Return (X, Y) of the center of cell containing provided text 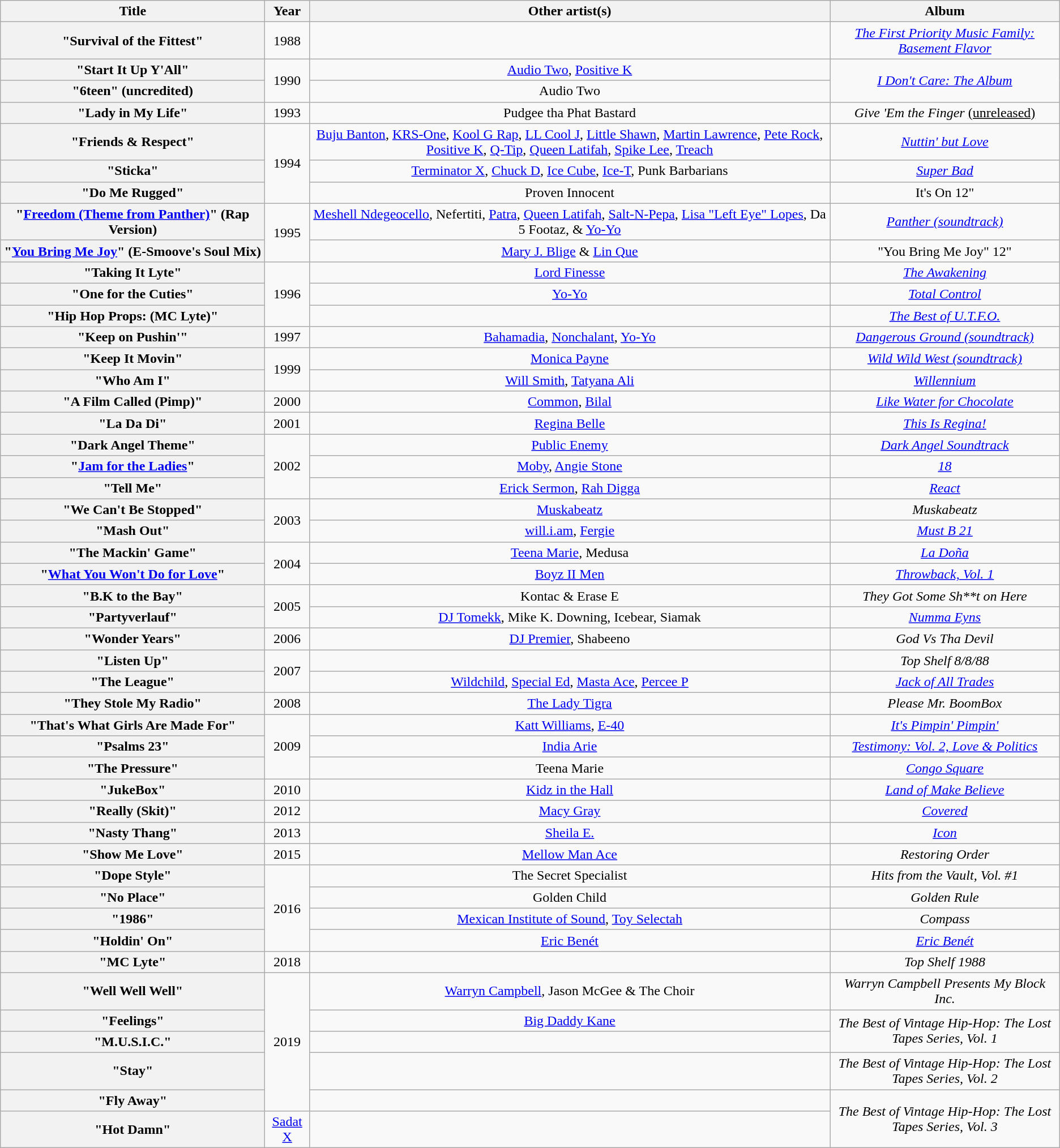
"Holdin' On" (132, 940)
It's Pimpin' Pimpin' (945, 725)
"That's What Girls Are Made For" (132, 725)
will.i.am, Fergie (570, 531)
1995 (288, 232)
"They Stole My Radio" (132, 704)
Public Enemy (570, 445)
Throwback, Vol. 1 (945, 574)
Mexican Institute of Sound, Toy Selectah (570, 919)
1993 (288, 113)
DJ Premier, Shabeeno (570, 639)
Please Mr. BoomBox (945, 704)
"Mash Out" (132, 531)
"Hip Hop Props: (MC Lyte)" (132, 315)
Regina Belle (570, 423)
2008 (288, 704)
2002 (288, 466)
"Freedom (Theme from Panther)" (Rap Version) (132, 222)
Testimony: Vol. 2, Love & Politics (945, 747)
React (945, 488)
Meshell Ndegeocello, Nefertiti, Patra, Queen Latifah, Salt-N-Pepa, Lisa "Left Eye" Lopes, Da 5 Footaz, & Yo-Yo (570, 222)
It's On 12" (945, 192)
2007 (288, 671)
Panther (soundtrack) (945, 222)
"Really (Skit)" (132, 811)
2012 (288, 811)
Covered (945, 811)
Like Water for Chocolate (945, 402)
God Vs Tha Devil (945, 639)
Top Shelf 8/8/88 (945, 661)
Restoring Order (945, 854)
The Secret Specialist (570, 876)
2015 (288, 854)
"Feelings" (132, 1021)
Wild Wild West (soundtrack) (945, 359)
2006 (288, 639)
1996 (288, 294)
Katt Williams, E-40 (570, 725)
"You Bring Me Joy" 12" (945, 251)
Big Daddy Kane (570, 1021)
Total Control (945, 294)
Super Bad (945, 171)
"The Pressure" (132, 768)
Mary J. Blige & Lin Que (570, 251)
"Dark Angel Theme" (132, 445)
1997 (288, 337)
"One for the Cuties" (132, 294)
Boyz II Men (570, 574)
Will Smith, Tatyana Ali (570, 380)
"Show Me Love" (132, 854)
Teena Marie (570, 768)
"Dope Style" (132, 876)
Icon (945, 833)
1999 (288, 370)
"MC Lyte" (132, 962)
2018 (288, 962)
"Stay" (132, 1071)
"The League" (132, 682)
Buju Banton, KRS-One, Kool G Rap, LL Cool J, Little Shawn, Martin Lawrence, Pete Rock, Positive K, Q-Tip, Queen Latifah, Spike Lee, Treach (570, 142)
2005 (288, 606)
Golden Child (570, 897)
"6teen" (uncredited) (132, 91)
"1986" (132, 919)
This Is Regina! (945, 423)
"Jam for the Ladies" (132, 466)
Teena Marie, Medusa (570, 552)
The Awakening (945, 272)
1990 (288, 80)
Jack of All Trades (945, 682)
Dark Angel Soundtrack (945, 445)
Numma Eyns (945, 617)
2013 (288, 833)
"What You Won't Do for Love" (132, 574)
"Survival of the Fittest" (132, 41)
Dangerous Ground (soundtrack) (945, 337)
Other artist(s) (570, 11)
"Wonder Years" (132, 639)
Sheila E. (570, 833)
2004 (288, 563)
2019 (288, 1042)
Audio Two, Positive K (570, 70)
The Best of Vintage Hip-Hop: The Lost Tapes Series, Vol. 1 (945, 1031)
2010 (288, 790)
"Listen Up" (132, 661)
The Best of U.T.F.O. (945, 315)
"Partyverlauf" (132, 617)
Album (945, 11)
The Best of Vintage Hip-Hop: The Lost Tapes Series, Vol. 3 (945, 1119)
2016 (288, 908)
Title (132, 11)
"Sticka" (132, 171)
"Friends & Respect" (132, 142)
Proven Innocent (570, 192)
18 (945, 466)
"JukeBox" (132, 790)
Top Shelf 1988 (945, 962)
1994 (288, 163)
Wildchild, Special Ed, Masta Ace, Percee P (570, 682)
"The Mackin' Game" (132, 552)
The Best of Vintage Hip-Hop: The Lost Tapes Series, Vol. 2 (945, 1071)
Give 'Em the Finger (unreleased) (945, 113)
Bahamadia, Nonchalant, Yo-Yo (570, 337)
"Who Am I" (132, 380)
The Lady Tigra (570, 704)
"M.U.S.I.C." (132, 1042)
Mellow Man Ace (570, 854)
"Fly Away" (132, 1100)
2001 (288, 423)
Congo Square (945, 768)
"Start It Up Y'All" (132, 70)
La Doña (945, 552)
"Keep on Pushin'" (132, 337)
Compass (945, 919)
"Nasty Thang" (132, 833)
"Hot Damn" (132, 1130)
Common, Bilal (570, 402)
Erick Sermon, Rah Digga (570, 488)
"Do Me Rugged" (132, 192)
India Arie (570, 747)
"A Film Called (Pimp)" (132, 402)
Nuttin' but Love (945, 142)
"Psalms 23" (132, 747)
"B.K to the Bay" (132, 596)
1988 (288, 41)
"No Place" (132, 897)
The First Priority Music Family: Basement Flavor (945, 41)
"Lady in My Life" (132, 113)
Kidz in the Hall (570, 790)
Macy Gray (570, 811)
2000 (288, 402)
Yo-Yo (570, 294)
"Keep It Movin" (132, 359)
Moby, Angie Stone (570, 466)
Land of Make Believe (945, 790)
They Got Some Sh**t on Here (945, 596)
"Tell Me" (132, 488)
"You Bring Me Joy" (E-Smoove's Soul Mix) (132, 251)
Lord Finesse (570, 272)
Must B 21 (945, 531)
"Well Well Well" (132, 991)
Warryn Campbell Presents My Block Inc. (945, 991)
Warryn Campbell, Jason McGee & The Choir (570, 991)
Hits from the Vault, Vol. #1 (945, 876)
2009 (288, 747)
Audio Two (570, 91)
Sadat X (288, 1130)
Year (288, 11)
Golden Rule (945, 897)
"Taking It Lyte" (132, 272)
I Don't Care: The Album (945, 80)
Monica Payne (570, 359)
"We Can't Be Stopped" (132, 509)
DJ Tomekk, Mike K. Downing, Icebear, Siamak (570, 617)
2003 (288, 520)
Willennium (945, 380)
Terminator X, Chuck D, Ice Cube, Ice-T, Punk Barbarians (570, 171)
"La Da Di" (132, 423)
Kontac & Erase E (570, 596)
Pudgee tha Phat Bastard (570, 113)
